Pinpoint the cell where the given text exists, returning its (x, y) midpoint coordinate. 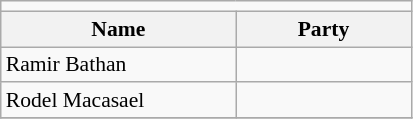
Name (118, 29)
Party (324, 29)
Ramir Bathan (118, 65)
Rodel Macasael (118, 101)
